Find where the given text appears and provide that cell's center as [X, Y] coordinate. 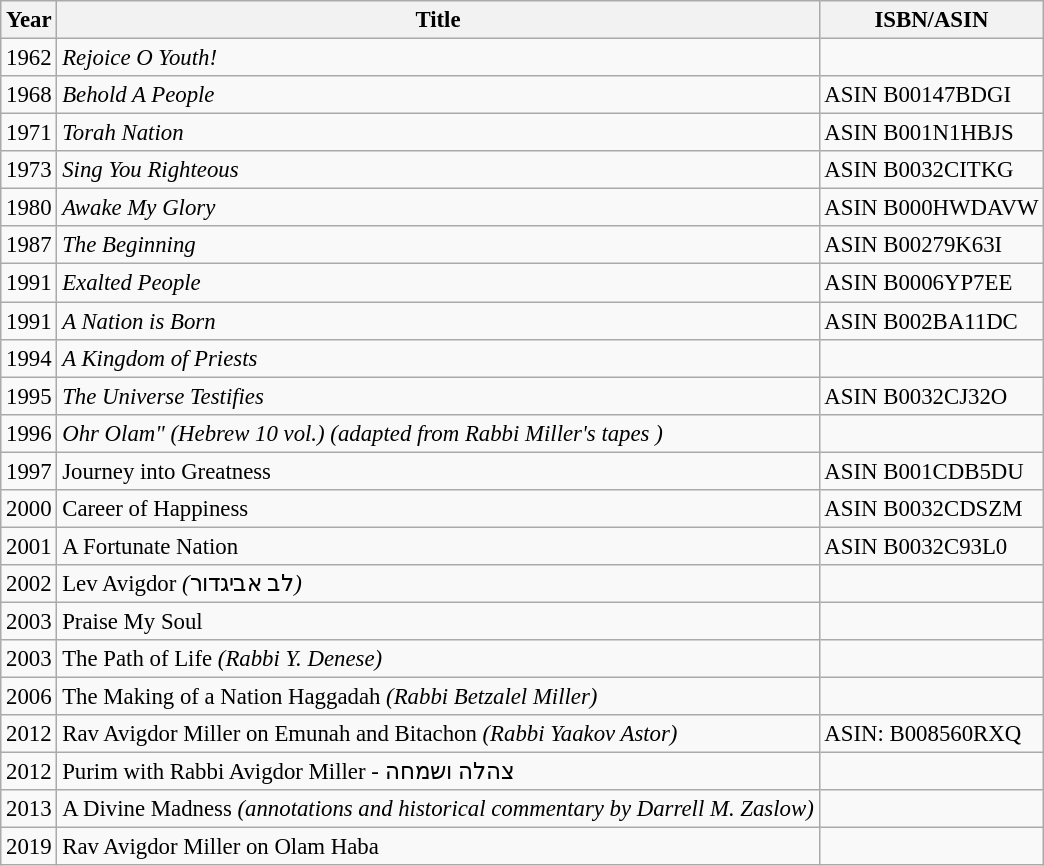
Year [29, 20]
2006 [29, 697]
ASIN B00147BDGI [932, 95]
ASIN B002BA11DC [932, 321]
The Universe Testifies [438, 396]
ASIN B000HWDAVW [932, 208]
2019 [29, 847]
ASIN B0032CJ32O [932, 396]
Torah Nation [438, 133]
ASIN B00279K63I [932, 245]
ASIN B001N1HBJS [932, 133]
Awake My Glory [438, 208]
A Nation is Born [438, 321]
The Beginning [438, 245]
ASIN B0032CITKG [932, 170]
ISBN/ASIN [932, 20]
2002 [29, 584]
The Path of Life (Rabbi Y. Denese) [438, 659]
Rav Avigdor Miller on Olam Haba [438, 847]
Rejoice O Youth! [438, 58]
Praise My Soul [438, 621]
A Fortunate Nation [438, 546]
A Divine Madness (annotations and historical commentary by Darrell M. Zaslow) [438, 809]
1996 [29, 433]
Ohr Olam" (Hebrew 10 vol.) (adapted from Rabbi Miller's tapes ) [438, 433]
1973 [29, 170]
Title [438, 20]
Lev Avigdor (לב אביגדור) [438, 584]
ASIN B001CDB5DU [932, 471]
A Kingdom of Priests [438, 358]
ASIN B0032CDSZM [932, 509]
1987 [29, 245]
1995 [29, 396]
Journey into Greatness [438, 471]
ASIN B0032C93L0 [932, 546]
Career of Happiness [438, 509]
Purim with Rabbi Avigdor Miller - צהלה ושמחה [438, 772]
1962 [29, 58]
ASIN: B008560RXQ [932, 734]
2013 [29, 809]
Exalted People [438, 283]
1994 [29, 358]
Sing You Righteous [438, 170]
ASIN B0006YP7EE [932, 283]
1968 [29, 95]
Rav Avigdor Miller on Emunah and Bitachon (Rabbi Yaakov Astor) [438, 734]
1980 [29, 208]
Behold A People [438, 95]
1971 [29, 133]
The Making of a Nation Haggadah (Rabbi Betzalel Miller) [438, 697]
2001 [29, 546]
1997 [29, 471]
2000 [29, 509]
